Return [x, y] of the center of cell containing provided text 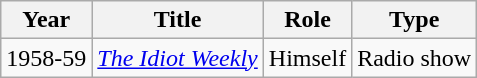
Role [307, 20]
1958-59 [46, 58]
The Idiot Weekly [178, 58]
Year [46, 20]
Himself [307, 58]
Type [414, 20]
Title [178, 20]
Radio show [414, 58]
